For the text-containing cell, return its midpoint in [X, Y] coordinate format. 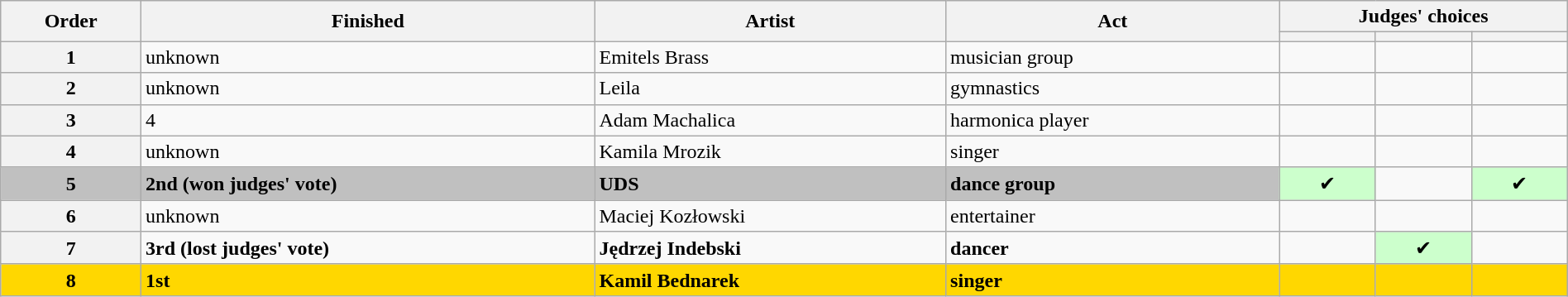
Kamila Mrozik [771, 151]
Maciej Kozłowski [771, 216]
3rd (lost judges' vote) [368, 248]
2 [71, 89]
Finished [368, 22]
6 [71, 216]
7 [71, 248]
1 [71, 57]
8 [71, 280]
Order [71, 22]
3 [71, 120]
Artist [771, 22]
Adam Machalica [771, 120]
Leila [771, 89]
musician group [1113, 57]
harmonica player [1113, 120]
Judges' choices [1423, 17]
UDS [771, 184]
Act [1113, 22]
entertainer [1113, 216]
Emitels Brass [771, 57]
2nd (won judges' vote) [368, 184]
1st [368, 280]
gymnastics [1113, 89]
dancer [1113, 248]
dance group [1113, 184]
Jędrzej Indebski [771, 248]
5 [71, 184]
Kamil Bednarek [771, 280]
